Provide the (X, Y) coordinate of the cell's center where the given text is located.  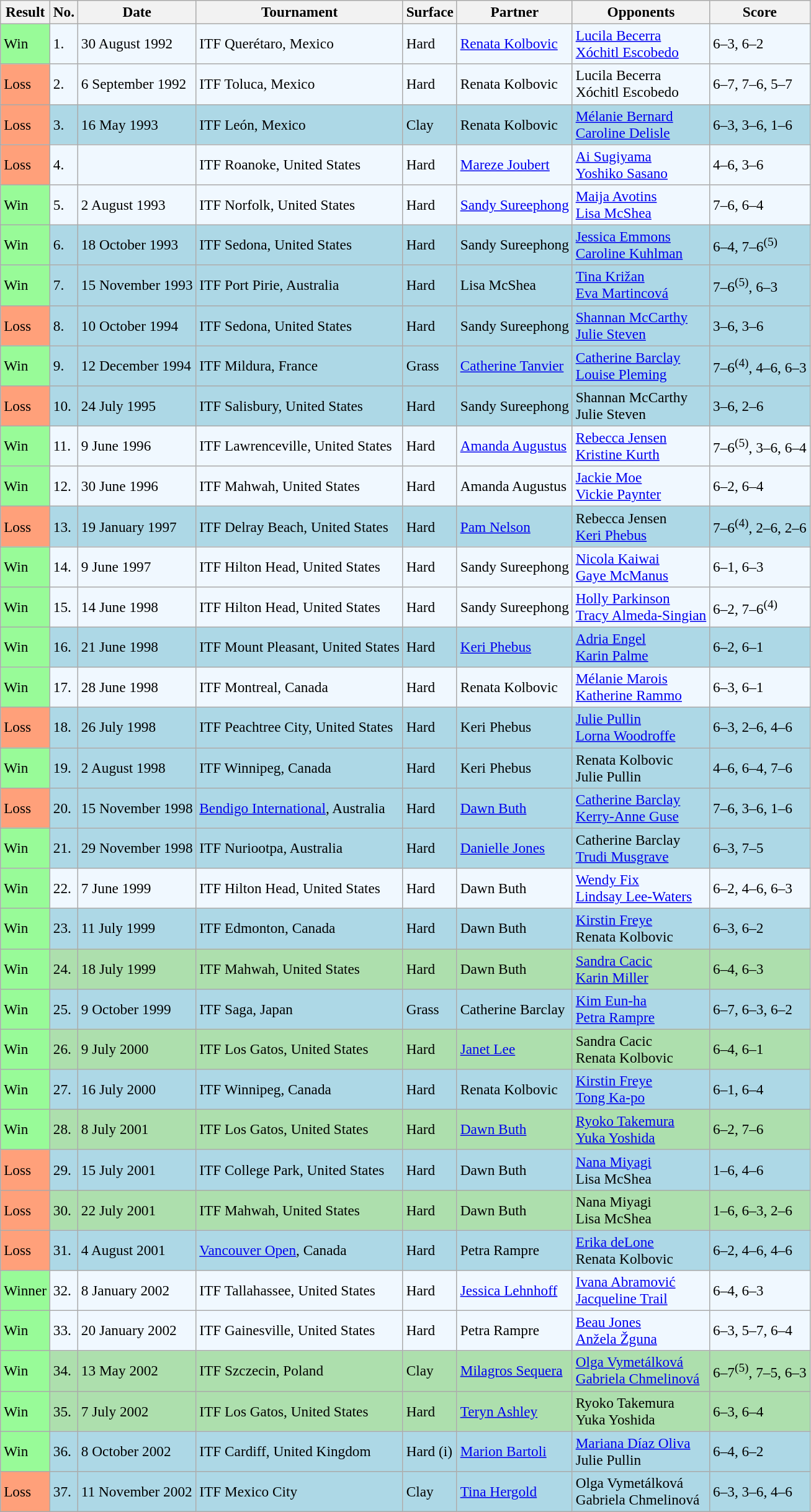
ITF Szczecin, Poland (299, 1370)
ITF Cardiff, United Kingdom (299, 1451)
6–1, 6–4 (759, 1089)
26. (63, 1049)
Renata Kolbovic Julie Pullin (640, 767)
Milagros Sequera (514, 1370)
Tina Hergold (514, 1491)
24. (63, 968)
ITF Edmonton, Canada (299, 929)
4–6, 6–4, 7–6 (759, 767)
19 January 1997 (137, 526)
26 July 1998 (137, 727)
Kim Eun-ha Petra Rampre (640, 1009)
6–3, 6–4 (759, 1411)
Nicola Kaiwai Gaye McManus (640, 566)
Mariana Díaz Oliva Julie Pullin (640, 1451)
Lisa McShea (514, 286)
22 July 2001 (137, 1210)
15. (63, 607)
Maija Avotins Lisa McShea (640, 205)
Surface (429, 12)
Catherine Barclay Kerry-Anne Guse (640, 808)
15 November 1993 (137, 286)
Jessica Emmons Caroline Kuhlman (640, 245)
Beau Jones Anžela Žguna (640, 1331)
ITF Peachtree City, United States (299, 727)
16 May 1993 (137, 124)
14 June 1998 (137, 607)
Erika deLone Renata Kolbovic (640, 1250)
Holly Parkinson Tracy Almeda-Singian (640, 607)
7–6(4), 4–6, 6–3 (759, 365)
Catherine Tanvier (514, 365)
18 July 1999 (137, 968)
6–4, 6–2 (759, 1451)
11. (63, 446)
20. (63, 808)
12. (63, 487)
Kirstin Freye Renata Kolbovic (640, 929)
Julie Pullin Lorna Woodroffe (640, 727)
17. (63, 688)
7 July 2002 (137, 1411)
Marion Bartoli (514, 1451)
Ivana Abramović Jacqueline Trail (640, 1290)
ITF Mount Pleasant, United States (299, 647)
13 May 2002 (137, 1370)
1–6, 6–3, 2–6 (759, 1210)
6–2, 4–6, 6–3 (759, 888)
9 July 2000 (137, 1049)
3–6, 3–6 (759, 325)
ITF Querétaro, Mexico (299, 43)
7–6, 3–6, 1–6 (759, 808)
ITF Port Pirie, Australia (299, 286)
ITF Gainesville, United States (299, 1331)
Tina Križan Eva Martincová (640, 286)
1–6, 4–6 (759, 1169)
30 June 1996 (137, 487)
23. (63, 929)
6–2, 7–6(4) (759, 607)
Rebecca Jensen Kristine Kurth (640, 446)
5. (63, 205)
ITF Nuriootpa, Australia (299, 848)
25. (63, 1009)
Danielle Jones (514, 848)
20 January 2002 (137, 1331)
2. (63, 84)
6–3, 3–6, 4–6 (759, 1491)
6–1, 6–3 (759, 566)
Jessica Lehnhoff (514, 1290)
21 June 1998 (137, 647)
14. (63, 566)
6–3, 2–6, 4–6 (759, 727)
6–3, 6–1 (759, 688)
28 June 1998 (137, 688)
30. (63, 1210)
6 September 1992 (137, 84)
16 July 2000 (137, 1089)
8 January 2002 (137, 1290)
Ai Sugiyama Yoshiko Sasano (640, 164)
ITF Roanoke, United States (299, 164)
Mélanie Bernard Caroline Delisle (640, 124)
7–6, 6–4 (759, 205)
18. (63, 727)
2 August 1993 (137, 205)
6–2, 6–4 (759, 487)
7–6(5), 6–3 (759, 286)
6–3, 7–5 (759, 848)
Kirstin Freye Tong Ka-po (640, 1089)
ITF Mildura, France (299, 365)
Adria Engel Karin Palme (640, 647)
6–3, 5–7, 6–4 (759, 1331)
29. (63, 1169)
1. (63, 43)
ITF Norfolk, United States (299, 205)
10 October 1994 (137, 325)
ITF Delray Beach, United States (299, 526)
35. (63, 1411)
ITF Toluca, Mexico (299, 84)
21. (63, 848)
ITF Montreal, Canada (299, 688)
6–4, 6–1 (759, 1049)
Wendy Fix Lindsay Lee-Waters (640, 888)
Sandra Cacic Karin Miller (640, 968)
24 July 1995 (137, 406)
37. (63, 1491)
12 December 1994 (137, 365)
16. (63, 647)
3–6, 2–6 (759, 406)
Mélanie Marois Katherine Rammo (640, 688)
4. (63, 164)
2 August 1998 (137, 767)
6–7, 7–6, 5–7 (759, 84)
18 October 1993 (137, 245)
15 July 2001 (137, 1169)
Bendigo International, Australia (299, 808)
Score (759, 12)
4 August 2001 (137, 1250)
33. (63, 1331)
6–2, 6–1 (759, 647)
Janet Lee (514, 1049)
ITF León, Mexico (299, 124)
36. (63, 1451)
ITF Mexico City (299, 1491)
7. (63, 286)
ITF Saga, Japan (299, 1009)
Partner (514, 12)
ITF Tallahassee, United States (299, 1290)
4–6, 3–6 (759, 164)
11 November 2002 (137, 1491)
13. (63, 526)
ITF Salisbury, United States (299, 406)
Catherine Barclay Louise Pleming (640, 365)
9. (63, 365)
9 October 1999 (137, 1009)
32. (63, 1290)
Vancouver Open, Canada (299, 1250)
6–7(5), 7–5, 6–3 (759, 1370)
3. (63, 124)
Sandra Cacic Renata Kolbovic (640, 1049)
11 July 1999 (137, 929)
Date (137, 12)
7–6(5), 3–6, 6–4 (759, 446)
Result (25, 12)
8 October 2002 (137, 1451)
10. (63, 406)
27. (63, 1089)
6. (63, 245)
9 June 1996 (137, 446)
31. (63, 1250)
22. (63, 888)
6–7, 6–3, 6–2 (759, 1009)
15 November 1998 (137, 808)
6–2, 4–6, 4–6 (759, 1250)
6–2, 7–6 (759, 1130)
19. (63, 767)
9 June 1997 (137, 566)
7 June 1999 (137, 888)
Catherine Barclay (514, 1009)
Winner (25, 1290)
Hard (i) (429, 1451)
6–3, 3–6, 1–6 (759, 124)
7–6(4), 2–6, 2–6 (759, 526)
Pam Nelson (514, 526)
ITF Lawrenceville, United States (299, 446)
Catherine Barclay Trudi Musgrave (640, 848)
28. (63, 1130)
Rebecca Jensen Keri Phebus (640, 526)
8. (63, 325)
30 August 1992 (137, 43)
Opponents (640, 12)
Jackie Moe Vickie Paynter (640, 487)
Teryn Ashley (514, 1411)
29 November 1998 (137, 848)
Mareze Joubert (514, 164)
Tournament (299, 12)
6–4, 7–6(5) (759, 245)
8 July 2001 (137, 1130)
ITF College Park, United States (299, 1169)
No. (63, 12)
34. (63, 1370)
